Identify which cell holds the provided text, then report its [X, Y] central coordinate. 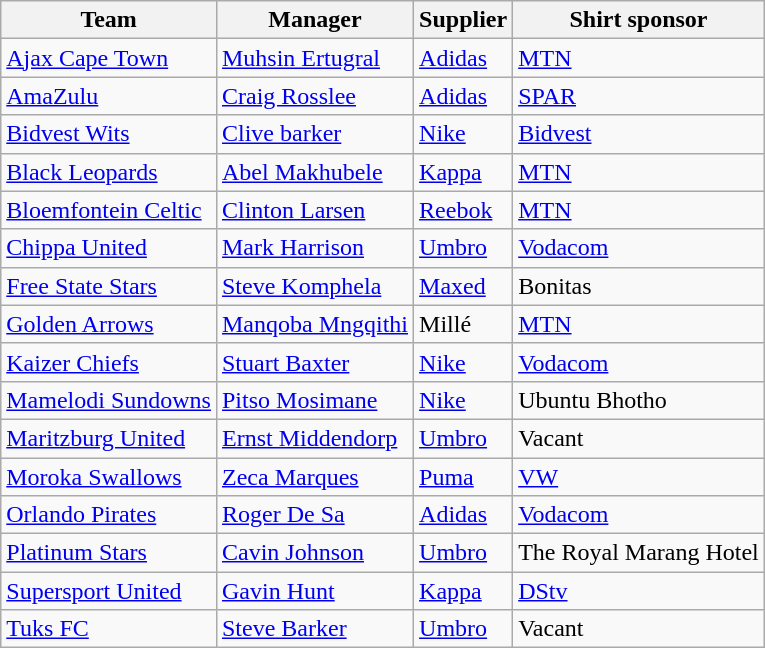
Craig Rosslee [314, 96]
Millé [464, 324]
Muhsin Ertugral [314, 58]
Zeca Marques [314, 477]
Reebok [464, 210]
Moroka Swallows [109, 477]
The Royal Marang Hotel [639, 553]
Steve Barker [314, 629]
Bloemfontein Celtic [109, 210]
Roger De Sa [314, 515]
VW [639, 477]
Clinton Larsen [314, 210]
Maritzburg United [109, 438]
Maxed [464, 286]
Supersport United [109, 591]
DStv [639, 591]
Puma [464, 477]
Golden Arrows [109, 324]
Team [109, 20]
Manager [314, 20]
Kaizer Chiefs [109, 362]
Bidvest Wits [109, 134]
Ajax Cape Town [109, 58]
Bidvest [639, 134]
Clive barker [314, 134]
SPAR [639, 96]
Supplier [464, 20]
AmaZulu [109, 96]
Ernst Middendorp [314, 438]
Pitso Mosimane [314, 400]
Manqoba Mngqithi [314, 324]
Cavin Johnson [314, 553]
Gavin Hunt [314, 591]
Orlando Pirates [109, 515]
Steve Komphela [314, 286]
Free State Stars [109, 286]
Mamelodi Sundowns [109, 400]
Abel Makhubele [314, 172]
Chippa United [109, 248]
Tuks FC [109, 629]
Shirt sponsor [639, 20]
Bonitas [639, 286]
Stuart Baxter [314, 362]
Mark Harrison [314, 248]
Black Leopards [109, 172]
Platinum Stars [109, 553]
Ubuntu Bhotho [639, 400]
